For the text-containing cell, return its midpoint in [x, y] coordinate format. 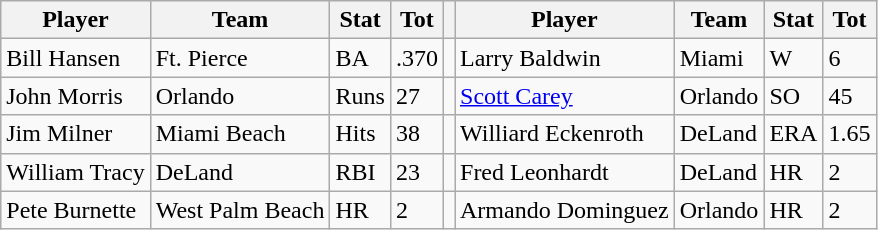
6 [850, 58]
Scott Carey [564, 96]
Miami [719, 58]
Bill Hansen [76, 58]
.370 [416, 58]
38 [416, 134]
Ft. Pierce [240, 58]
ERA [794, 134]
SO [794, 96]
27 [416, 96]
Larry Baldwin [564, 58]
RBI [360, 172]
Williard Eckenroth [564, 134]
23 [416, 172]
Miami Beach [240, 134]
W [794, 58]
Hits [360, 134]
1.65 [850, 134]
Fred Leonhardt [564, 172]
Runs [360, 96]
Jim Milner [76, 134]
John Morris [76, 96]
45 [850, 96]
Armando Dominguez [564, 210]
Pete Burnette [76, 210]
William Tracy [76, 172]
West Palm Beach [240, 210]
BA [360, 58]
